Provide the (x, y) coordinate of the cell's center where the given text is located.  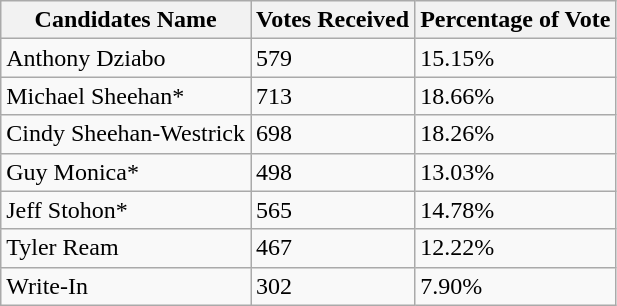
Votes Received (332, 20)
Guy Monica* (126, 172)
Candidates Name (126, 20)
Percentage of Vote (516, 20)
467 (332, 248)
565 (332, 210)
14.78% (516, 210)
579 (332, 58)
Write-In (126, 286)
Cindy Sheehan-Westrick (126, 134)
Michael Sheehan* (126, 96)
498 (332, 172)
302 (332, 286)
Jeff Stohon* (126, 210)
18.26% (516, 134)
13.03% (516, 172)
15.15% (516, 58)
7.90% (516, 286)
713 (332, 96)
Anthony Dziabo (126, 58)
698 (332, 134)
Tyler Ream (126, 248)
18.66% (516, 96)
12.22% (516, 248)
